Return the [x, y] coordinate for the center point of the cell that contains the specified text.  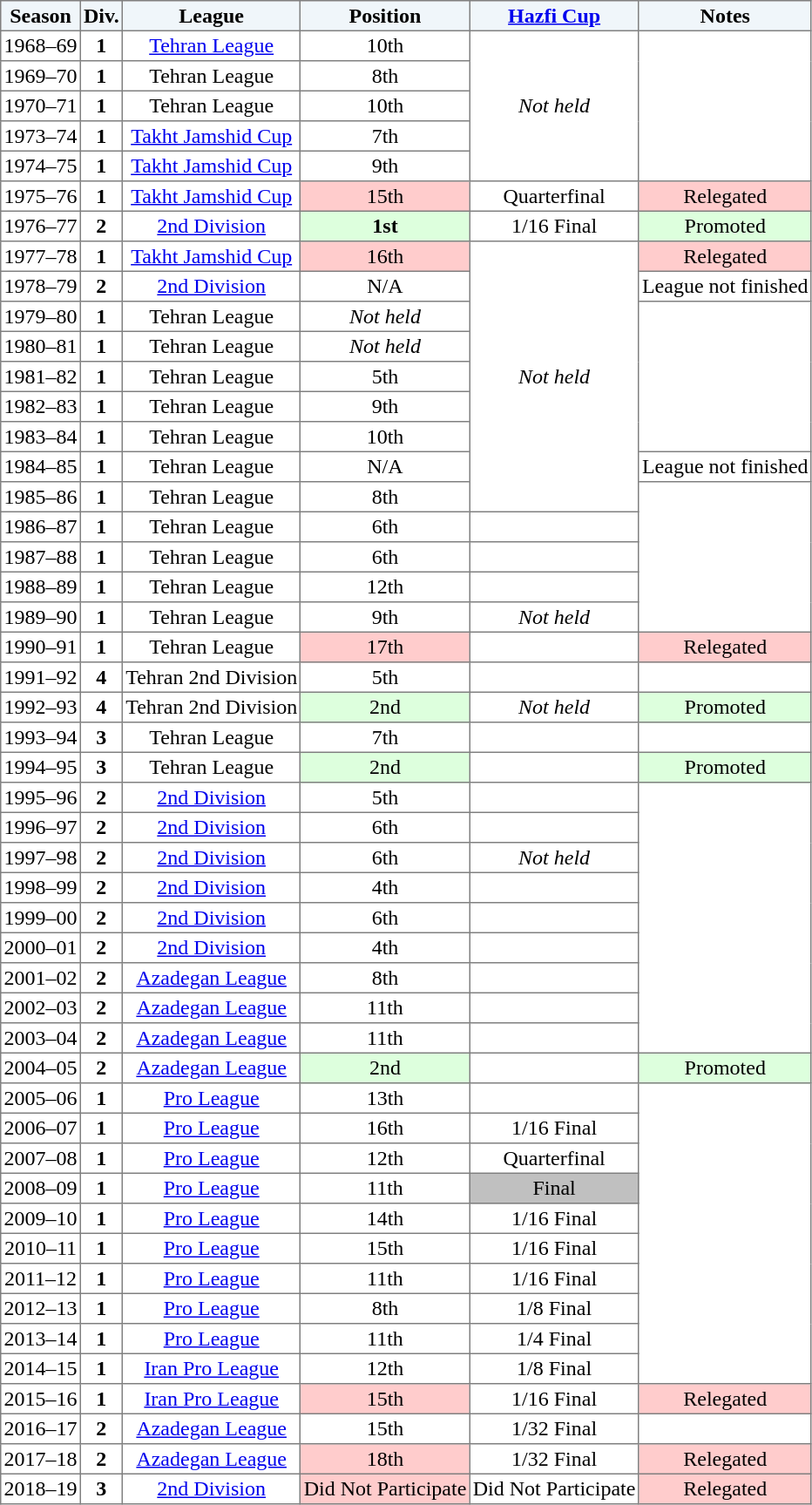
1984–85 [41, 466]
Final [554, 1188]
1978–79 [41, 286]
Season [41, 16]
2004–05 [41, 1068]
1990–91 [41, 647]
1st [385, 226]
2014–15 [41, 1368]
1996–97 [41, 827]
1991–92 [41, 677]
1985–86 [41, 497]
Hazfi Cup [554, 16]
2008–09 [41, 1188]
1968–69 [41, 45]
1989–90 [41, 617]
2013–14 [41, 1339]
1983–84 [41, 437]
1977–78 [41, 256]
1992–93 [41, 707]
2002–03 [41, 1007]
14th [385, 1218]
2015–16 [41, 1399]
2012–13 [41, 1308]
2018–19 [41, 1488]
2011–12 [41, 1278]
2001–02 [41, 978]
2003–04 [41, 1038]
League [211, 16]
2006–07 [41, 1128]
1979–80 [41, 316]
1982–83 [41, 406]
18th [385, 1459]
1980–81 [41, 346]
1995–96 [41, 797]
1998–99 [41, 887]
2005–06 [41, 1098]
Position [385, 16]
1975–76 [41, 196]
1970–71 [41, 105]
2000–01 [41, 947]
2017–18 [41, 1459]
1973–74 [41, 136]
1969–70 [41, 76]
1994–95 [41, 767]
2010–11 [41, 1248]
1999–00 [41, 918]
2007–08 [41, 1158]
1/4 Final [554, 1339]
2016–17 [41, 1428]
1993–94 [41, 737]
17th [385, 647]
1981–82 [41, 376]
Div. [101, 16]
1986–87 [41, 526]
13th [385, 1098]
1997–98 [41, 858]
Notes [725, 16]
1974–75 [41, 166]
1976–77 [41, 226]
1987–88 [41, 557]
1988–89 [41, 586]
2009–10 [41, 1218]
